Output the [X, Y] coordinate of the center of the cell containing the given text.  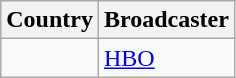
HBO [166, 58]
Broadcaster [166, 20]
Country [50, 20]
